Provide the (x, y) coordinate of the cell's center where the given text is located.  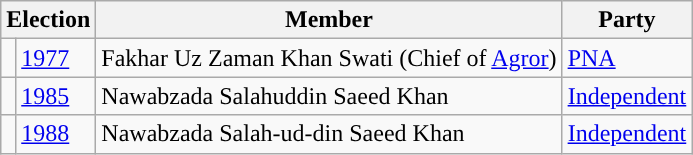
PNA (627, 58)
Election (48, 20)
Fakhar Uz Zaman Khan Swati (Chief of Agror) (329, 58)
Member (329, 20)
Party (627, 20)
1977 (56, 58)
1988 (56, 134)
1985 (56, 96)
Nawabzada Salahuddin Saeed Khan (329, 96)
Nawabzada Salah-ud-din Saeed Khan (329, 134)
